Locate the cell with the specified text and output its (x, y) center coordinate. 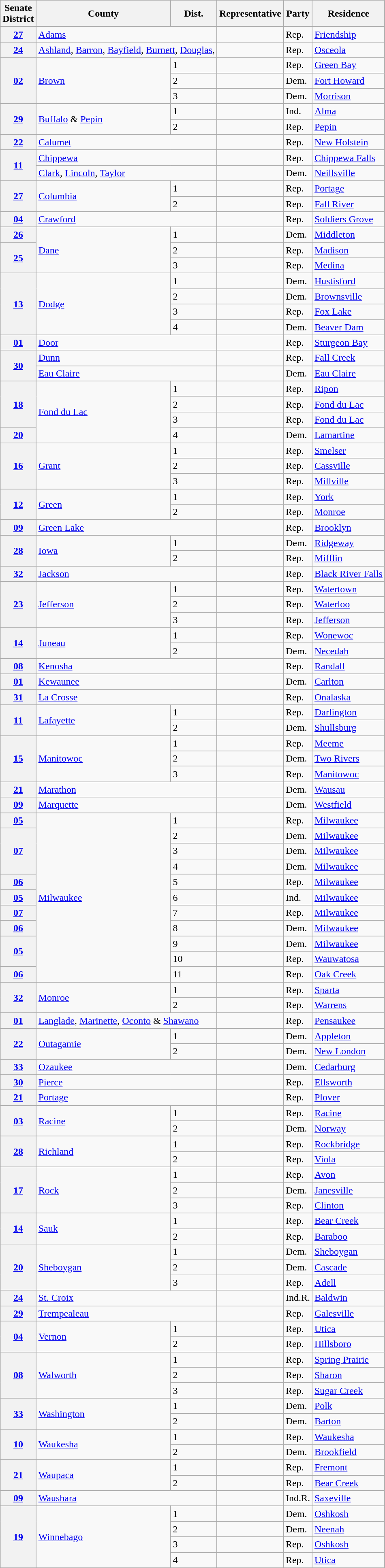
18 (18, 404)
Kenosha (126, 666)
Morrison (349, 96)
Wausau (349, 789)
Residence (349, 14)
Onalaska (349, 697)
02 (18, 81)
Adams (126, 34)
Shullsburg (349, 728)
Vernon (103, 1336)
Party (297, 14)
Adell (349, 1283)
Juneau (103, 643)
Barton (349, 1421)
8 (194, 928)
Door (126, 343)
Westfield (349, 805)
Marquette (126, 805)
Brownsville (349, 296)
Neillsville (349, 173)
Pepin (349, 127)
Avon (349, 1174)
Richland (103, 1151)
Washington (103, 1413)
Sharon (349, 1375)
Middleton (349, 235)
Green Bay (349, 65)
New Holstein (349, 142)
Randall (349, 666)
Ripon (349, 389)
Lamartine (349, 435)
Clinton (349, 1206)
Appleton (349, 1036)
Carlton (349, 681)
Ellsworth (349, 1082)
Watertown (349, 589)
New London (349, 1051)
Ridgeway (349, 543)
9 (194, 944)
Pensaukee (349, 1021)
12 (18, 504)
Columbia (103, 196)
15 (18, 759)
23 (18, 604)
Alma (349, 111)
Sauk (103, 1229)
Cascade (349, 1267)
Darlington (349, 713)
Rock (103, 1190)
SenateDistrict (18, 14)
Cassville (349, 466)
Waupaca (103, 1475)
Sugar Creek (349, 1390)
Plover (349, 1098)
Janesville (349, 1190)
Fall River (349, 204)
Necedah (349, 651)
Jackson (126, 574)
Brookfield (349, 1452)
Baldwin (349, 1298)
Ashland, Barron, Bayfield, Burnett, Douglas, (126, 50)
31 (18, 697)
Mifflin (349, 558)
Waterloo (349, 604)
26 (18, 235)
Rockbridge (349, 1144)
Baraboo (349, 1236)
Dunn (126, 358)
Dane (103, 250)
Outagamie (103, 1044)
Hillsboro (349, 1344)
Smelser (349, 451)
Polk (349, 1406)
Fox Lake (349, 312)
Winnebago (103, 1537)
Wauwatosa (349, 959)
19 (18, 1537)
16 (18, 466)
Ozaukee (126, 1067)
Meeme (349, 743)
5 (194, 882)
Sturgeon Bay (349, 343)
Grant (103, 466)
Chippewa Falls (349, 157)
Dodge (103, 304)
Oak Creek (349, 974)
6 (194, 897)
Waushara (126, 1498)
Marathon (126, 789)
Medina (349, 266)
25 (18, 258)
Walworth (103, 1375)
7 (194, 913)
Lafayette (103, 720)
Clark, Lincoln, Taylor (126, 173)
York (349, 497)
Trempealeau (126, 1313)
Spring Prairie (349, 1360)
Norway (349, 1128)
Hustisford (349, 281)
Fall Creek (349, 358)
Brooklyn (349, 528)
Friendship (349, 34)
Fremont (349, 1468)
Black River Falls (349, 574)
Neenah (349, 1529)
Representative (250, 14)
Two Rivers (349, 759)
03 (18, 1121)
Fort Howard (349, 81)
Madison (349, 250)
Kewaunee (126, 681)
Dist. (194, 14)
Warrens (349, 1005)
County (103, 14)
Galesville (349, 1313)
Crawford (126, 219)
Green Lake (126, 528)
Langlade, Marinette, Oconto & Shawano (126, 1021)
Calumet (126, 142)
Viola (349, 1159)
Beaver Dam (349, 327)
Brown (103, 81)
Saxeville (349, 1498)
Wonewoc (349, 635)
Osceola (349, 50)
St. Croix (126, 1298)
13 (18, 304)
17 (18, 1190)
La Crosse (126, 697)
Iowa (103, 551)
Soldiers Grove (349, 219)
Cedarburg (349, 1067)
Green (103, 504)
Millville (349, 481)
Sparta (349, 990)
Chippewa (126, 157)
Pierce (126, 1082)
Buffalo & Pepin (103, 119)
